Identify which cell holds the provided text, then report its (x, y) central coordinate. 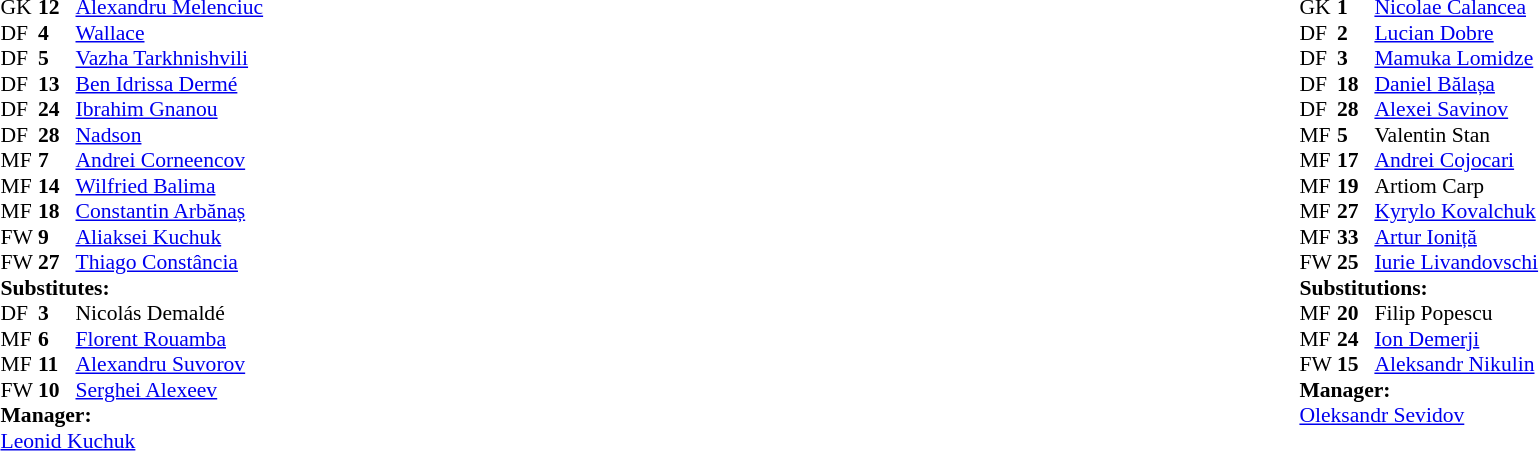
19 (1356, 186)
Wilfried Balima (170, 186)
11 (57, 365)
Nicolás Demaldé (170, 313)
10 (57, 390)
Oleksandr Sevidov (1418, 415)
Thiago Constância (170, 263)
Lucian Dobre (1456, 33)
7 (57, 161)
2 (1356, 33)
Artiom Carp (1456, 186)
Florent Rouamba (170, 339)
Kyrylo Kovalchuk (1456, 211)
Alexandru Suvorov (170, 365)
25 (1356, 263)
Substitutes: (132, 288)
Serghei Alexeev (170, 390)
Vazha Tarkhnishvili (170, 59)
Substitutions: (1418, 288)
Ion Demerji (1456, 339)
Wallace (170, 33)
33 (1356, 237)
Nadson (170, 135)
Daniel Bălașa (1456, 84)
Artur Ioniță (1456, 237)
Mamuka Lomidze (1456, 59)
Aleksandr Nikulin (1456, 365)
15 (1356, 365)
Iurie Livandovschi (1456, 263)
Ben Idrissa Dermé (170, 84)
14 (57, 186)
Aliaksei Kuchuk (170, 237)
20 (1356, 313)
4 (57, 33)
Valentin Stan (1456, 135)
Filip Popescu (1456, 313)
Alexei Savinov (1456, 109)
17 (1356, 161)
Andrei Corneencov (170, 161)
9 (57, 237)
Andrei Cojocari (1456, 161)
Ibrahim Gnanou (170, 109)
Constantin Arbănaș (170, 211)
13 (57, 84)
6 (57, 339)
